Identify which cell holds the provided text, then report its [x, y] central coordinate. 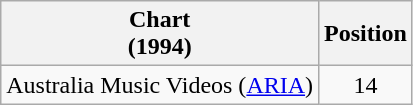
14 [366, 85]
Position [366, 34]
Chart(1994) [160, 34]
Australia Music Videos (ARIA) [160, 85]
